From the cell containing the given text, extract its center point as (X, Y) coordinate. 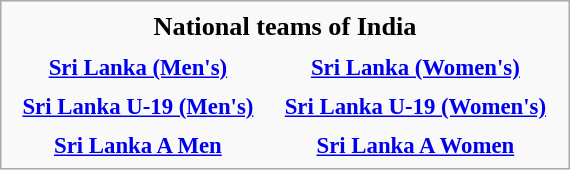
Sri Lanka (Women's) (416, 68)
Sri Lanka U-19 (Men's) (138, 107)
Sri Lanka (Men's) (138, 68)
Sri Lanka A Women (416, 146)
Sri Lanka A Men (138, 146)
Sri Lanka U-19 (Women's) (416, 107)
National teams of India (285, 26)
